Identify which cell holds the provided text, then report its [x, y] central coordinate. 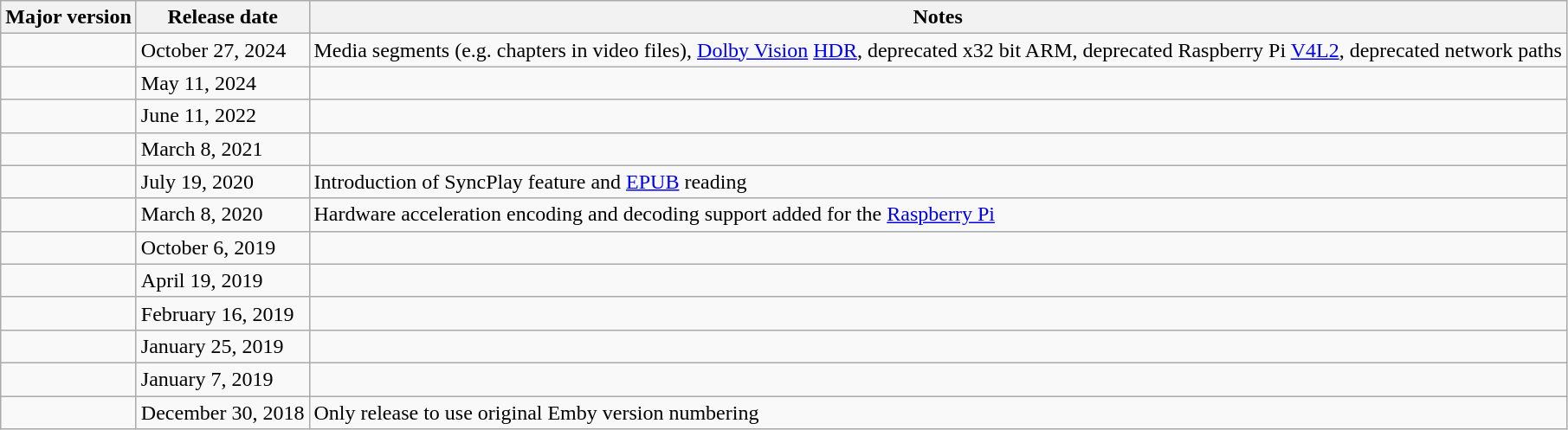
May 11, 2024 [223, 83]
December 30, 2018 [223, 413]
Only release to use original Emby version numbering [938, 413]
June 11, 2022 [223, 116]
January 7, 2019 [223, 379]
October 27, 2024 [223, 50]
July 19, 2020 [223, 182]
Major version [69, 17]
Notes [938, 17]
Release date [223, 17]
Hardware acceleration encoding and decoding support added for the Raspberry Pi [938, 215]
January 25, 2019 [223, 346]
March 8, 2020 [223, 215]
October 6, 2019 [223, 247]
Introduction of SyncPlay feature and EPUB reading [938, 182]
February 16, 2019 [223, 313]
April 19, 2019 [223, 280]
Media segments (e.g. chapters in video files), Dolby Vision HDR, deprecated x32 bit ARM, deprecated Raspberry Pi V4L2, deprecated network paths [938, 50]
March 8, 2021 [223, 149]
